Scan for the cell matching the given text and deliver its (X, Y) coordinate at center. 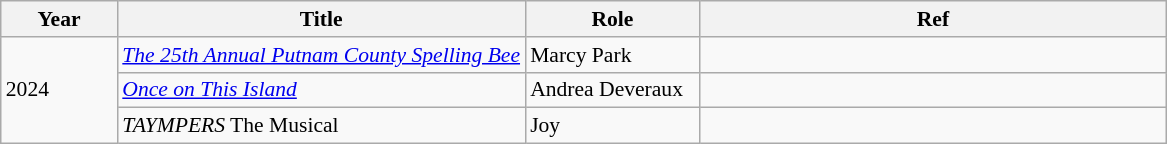
TAYMPERS The Musical (321, 126)
Andrea Deveraux (612, 90)
Marcy Park (612, 55)
Role (612, 19)
The 25th Annual Putnam County Spelling Bee (321, 55)
Year (60, 19)
Ref (933, 19)
2024 (60, 90)
Joy (612, 126)
Once on This Island (321, 90)
Title (321, 19)
